Detect which cell encompasses the target text, then output its [x, y] center coordinate. 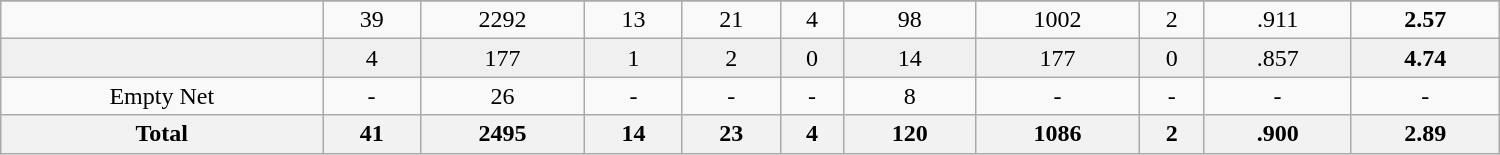
23 [731, 134]
8 [910, 96]
Empty Net [162, 96]
1002 [1057, 20]
39 [372, 20]
98 [910, 20]
1086 [1057, 134]
2.89 [1425, 134]
2495 [502, 134]
41 [372, 134]
Total [162, 134]
2.57 [1425, 20]
120 [910, 134]
2292 [502, 20]
13 [634, 20]
21 [731, 20]
.911 [1278, 20]
.900 [1278, 134]
26 [502, 96]
.857 [1278, 58]
1 [634, 58]
4.74 [1425, 58]
